Output the [X, Y] coordinate of the center of the cell containing the given text.  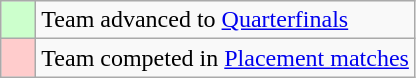
Team competed in Placement matches [226, 58]
Team advanced to Quarterfinals [226, 20]
